Detect which cell encompasses the target text, then output its (x, y) center coordinate. 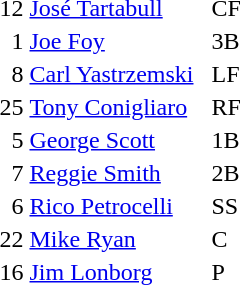
Rico Petrocelli (118, 206)
Carl Yastrzemski (118, 74)
Joe Foy (118, 41)
George Scott (118, 140)
Reggie Smith (118, 173)
Tony Conigliaro (118, 107)
Mike Ryan (118, 239)
